Determine the [X, Y] coordinate at the center of the cell enclosing the given text.  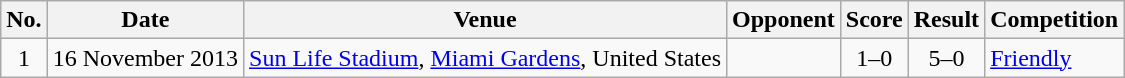
Score [874, 20]
1 [24, 58]
Venue [486, 20]
16 November 2013 [145, 58]
5–0 [946, 58]
1–0 [874, 58]
Result [946, 20]
Sun Life Stadium, Miami Gardens, United States [486, 58]
Competition [1054, 20]
Friendly [1054, 58]
No. [24, 20]
Date [145, 20]
Opponent [784, 20]
